Locate the cell with the specified text and output its [X, Y] center coordinate. 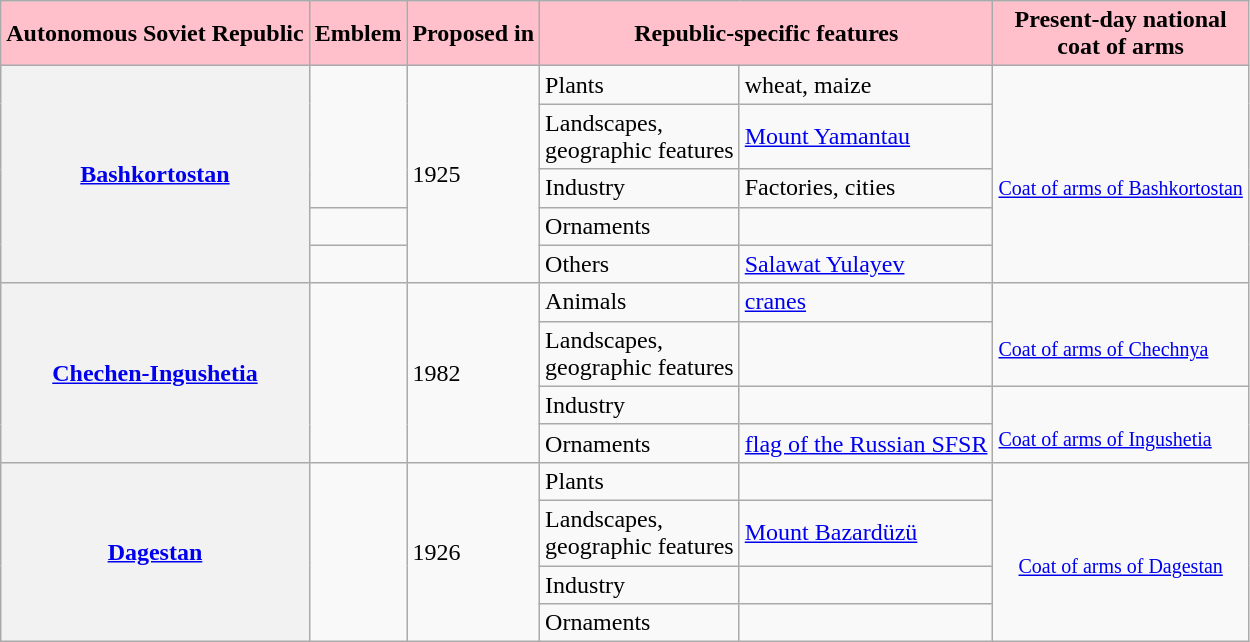
Salawat Yulayev [866, 264]
Coat of arms of Dagestan [1120, 552]
Factories, cities [866, 188]
Animals [640, 302]
Coat of arms of Bashkortostan [1120, 174]
Autonomous Soviet Republic [155, 34]
Present-day national coat of arms [1120, 34]
1926 [474, 552]
1925 [474, 174]
Mount Bazardüzü [866, 532]
Emblem [358, 34]
Bashkortostan [155, 174]
wheat, maize [866, 85]
flag of the Russian SFSR [866, 443]
Chechen-Ingushetia [155, 372]
Proposed in [474, 34]
Coat of arms of Chechnya [1120, 334]
1982 [474, 372]
Dagestan [155, 552]
Coat of arms of Ingushetia [1120, 424]
Mount Yamantau [866, 136]
cranes [866, 302]
Others [640, 264]
Republic-specific features [766, 34]
